From the cell containing the given text, extract its center point as [x, y] coordinate. 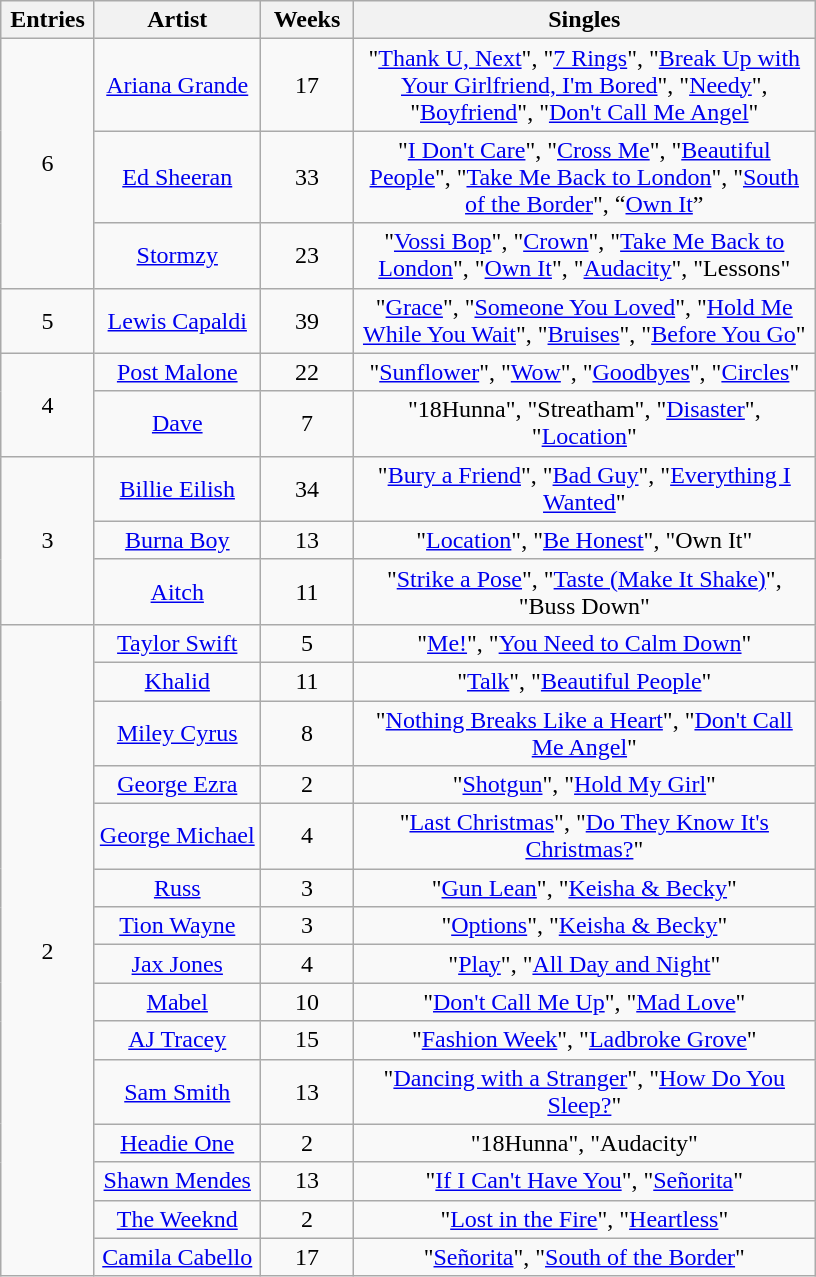
Burna Boy [177, 540]
39 [307, 320]
"Location", "Be Honest", "Own It" [584, 540]
23 [307, 256]
"Options", "Keisha & Becky" [584, 926]
"Lost in the Fire", "Heartless" [584, 1219]
"Gun Lean", "Keisha & Becky" [584, 888]
George Michael [177, 836]
22 [307, 372]
"18Hunna", "Audacity" [584, 1143]
34 [307, 488]
Headie One [177, 1143]
"Vossi Bop", "Crown", "Take Me Back to London", "Own It", "Audacity", "Lessons" [584, 256]
"Bury a Friend", "Bad Guy", "Everything I Wanted" [584, 488]
7 [307, 424]
Weeks [307, 20]
"Strike a Pose", "Taste (Make It Shake)", "Buss Down" [584, 592]
Ariana Grande [177, 85]
10 [307, 1002]
The Weeknd [177, 1219]
Singles [584, 20]
Stormzy [177, 256]
"Dancing with a Stranger", "How Do You Sleep?" [584, 1092]
"Play", "All Day and Night" [584, 964]
"Nothing Breaks Like a Heart", "Don't Call Me Angel" [584, 732]
Shawn Mendes [177, 1181]
15 [307, 1040]
"Last Christmas", "Do They Know It's Christmas?" [584, 836]
"If I Can't Have You", "Señorita" [584, 1181]
"I Don't Care", "Cross Me", "Beautiful People", "Take Me Back to London", "South of the Border", “Own It” [584, 177]
8 [307, 732]
"Shotgun", "Hold My Girl" [584, 785]
Billie Eilish [177, 488]
6 [48, 164]
Artist [177, 20]
"18Hunna", "Streatham", "Disaster", "Location" [584, 424]
Sam Smith [177, 1092]
Post Malone [177, 372]
Aitch [177, 592]
Mabel [177, 1002]
Taylor Swift [177, 643]
Miley Cyrus [177, 732]
"Me!", "You Need to Calm Down" [584, 643]
33 [307, 177]
George Ezra [177, 785]
Camila Cabello [177, 1257]
Ed Sheeran [177, 177]
Khalid [177, 681]
"Grace", "Someone You Loved", "Hold Me While You Wait", "Bruises", "Before You Go" [584, 320]
"Fashion Week", "Ladbroke Grove" [584, 1040]
AJ Tracey [177, 1040]
Dave [177, 424]
"Talk", "Beautiful People" [584, 681]
Entries [48, 20]
"Don't Call Me Up", "Mad Love" [584, 1002]
Russ [177, 888]
Lewis Capaldi [177, 320]
"Thank U, Next", "7 Rings", "Break Up with Your Girlfriend, I'm Bored", "Needy", "Boyfriend", "Don't Call Me Angel" [584, 85]
Jax Jones [177, 964]
"Sunflower", "Wow", "Goodbyes", "Circles" [584, 372]
Tion Wayne [177, 926]
"Señorita", "South of the Border" [584, 1257]
